Return (X, Y) of the center of cell containing provided text 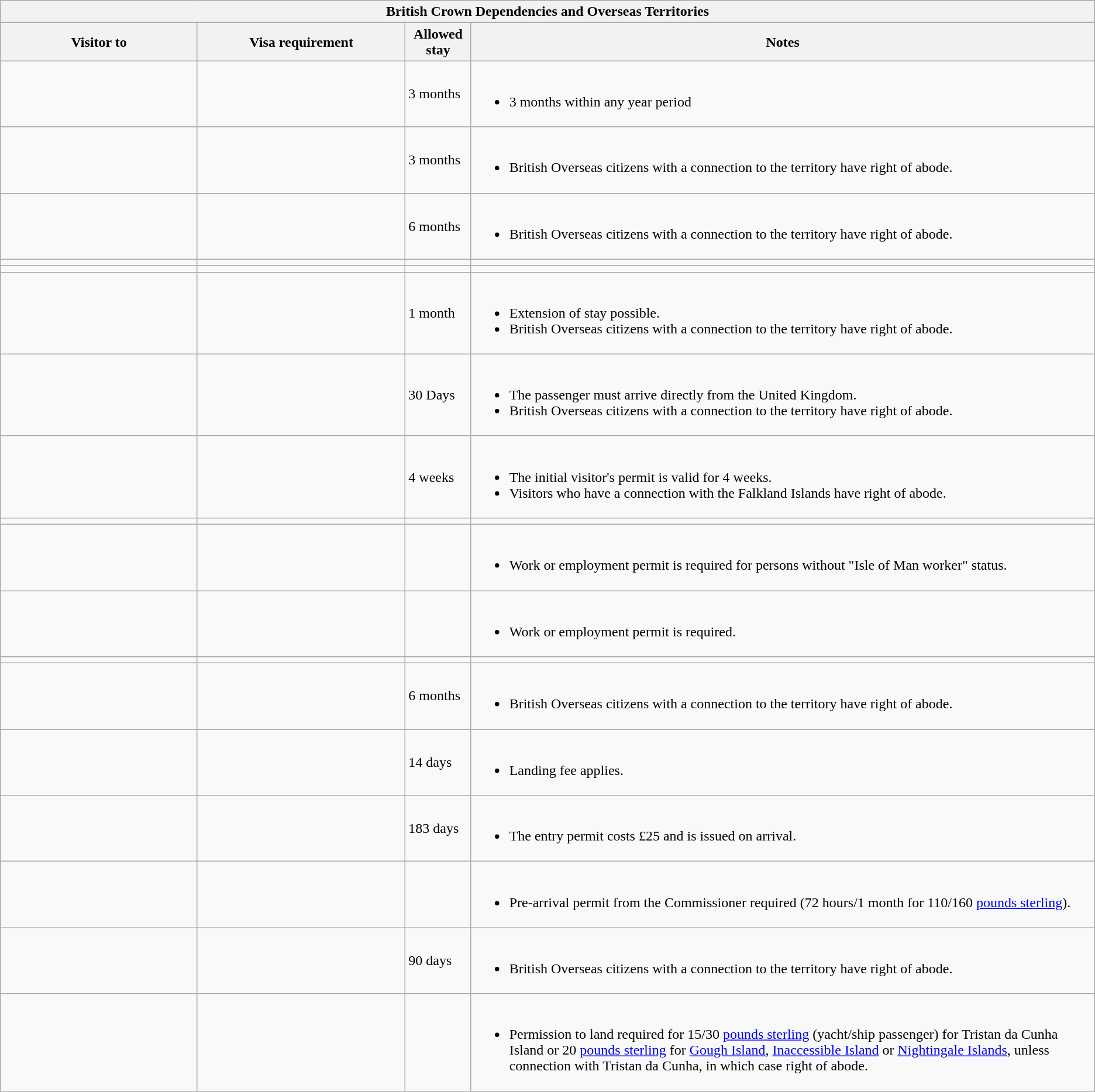
The entry permit costs £25 and is issued on arrival. (783, 828)
90 days (438, 960)
183 days (438, 828)
1 month (438, 313)
Pre-arrival permit from the Commissioner required (72 hours/1 month for 110/160 pounds sterling). (783, 895)
The passenger must arrive directly from the United Kingdom.British Overseas citizens with a connection to the territory have right of abode. (783, 395)
Extension of stay possible.British Overseas citizens with a connection to the territory have right of abode. (783, 313)
Visa requirement (301, 42)
Allowed stay (438, 42)
4 weeks (438, 477)
Work or employment permit is required. (783, 623)
Landing fee applies. (783, 763)
Notes (783, 42)
3 months within any year period (783, 94)
Work or employment permit is required for persons without "Isle of Man worker" status. (783, 557)
14 days (438, 763)
The initial visitor's permit is valid for 4 weeks.Visitors who have a connection with the Falkland Islands have right of abode. (783, 477)
Visitor to (99, 42)
30 Days (438, 395)
British Crown Dependencies and Overseas Territories (547, 12)
